Provide the [X, Y] coordinate of the cell's center where the given text is located.  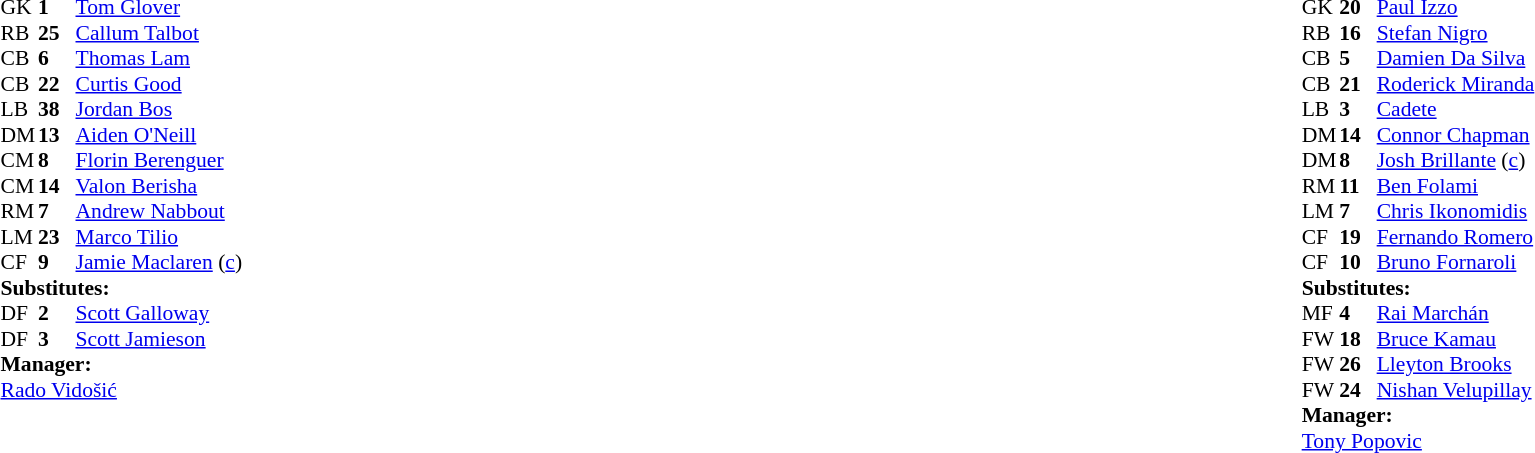
Jordan Bos [160, 109]
10 [1358, 263]
22 [57, 84]
Josh Brillante (c) [1456, 161]
4 [1358, 313]
24 [1358, 390]
Damien Da Silva [1456, 59]
Lleyton Brooks [1456, 365]
38 [57, 109]
Callum Talbot [160, 33]
Bruno Fornaroli [1456, 263]
Connor Chapman [1456, 135]
16 [1358, 33]
Curtis Good [160, 84]
11 [1358, 186]
Aiden O'Neill [160, 135]
Thomas Lam [160, 59]
Valon Berisha [160, 186]
25 [57, 33]
Roderick Miranda [1456, 84]
Stefan Nigro [1456, 33]
26 [1358, 365]
18 [1358, 339]
6 [57, 59]
Bruce Kamau [1456, 339]
19 [1358, 237]
21 [1358, 84]
2 [57, 313]
Marco Tilio [160, 237]
13 [57, 135]
Florin Berenguer [160, 161]
9 [57, 263]
Jamie Maclaren (c) [160, 263]
Andrew Nabbout [160, 211]
Scott Jamieson [160, 339]
Chris Ikonomidis [1456, 211]
23 [57, 237]
MF [1321, 313]
Ben Folami [1456, 186]
Rai Marchán [1456, 313]
5 [1358, 59]
Rado Vidošić [121, 390]
Cadete [1456, 109]
Fernando Romero [1456, 237]
Scott Galloway [160, 313]
Nishan Velupillay [1456, 390]
